Determine the [x, y] coordinate at the center of the cell enclosing the given text.  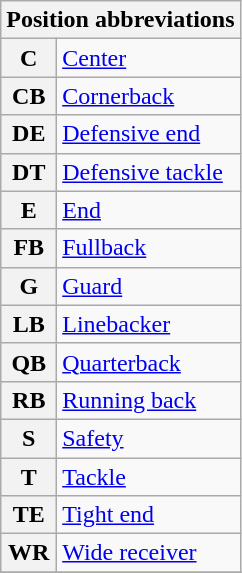
Tackle [148, 477]
Linebacker [148, 324]
Quarterback [148, 362]
DT [29, 172]
Safety [148, 438]
WR [29, 553]
Wide receiver [148, 553]
LB [29, 324]
QB [29, 362]
Center [148, 58]
TE [29, 515]
CB [29, 96]
DE [29, 134]
G [29, 286]
Defensive tackle [148, 172]
Fullback [148, 248]
Running back [148, 400]
Tight end [148, 515]
Defensive end [148, 134]
E [29, 210]
Cornerback [148, 96]
RB [29, 400]
End [148, 210]
S [29, 438]
FB [29, 248]
C [29, 58]
Position abbreviations [120, 20]
T [29, 477]
Guard [148, 286]
